Return the [X, Y] coordinate for the center point of the cell that contains the specified text.  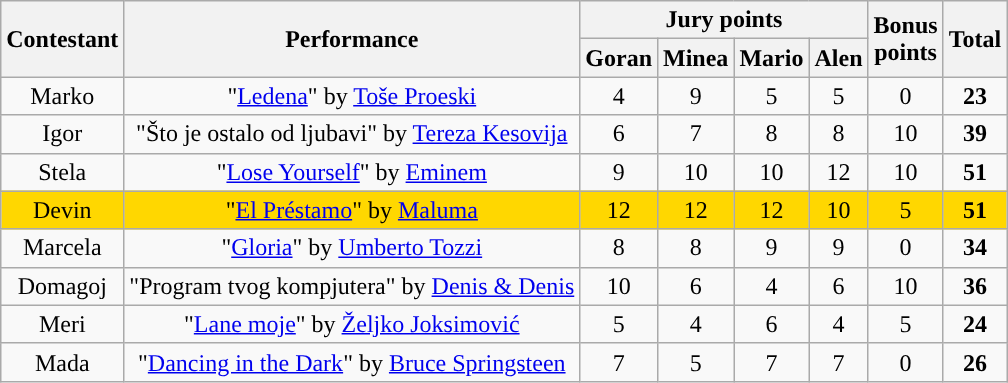
"Lane moje" by Željko Joksimović [352, 324]
Performance [352, 39]
Goran [619, 58]
"El Préstamo" by Maluma [352, 210]
39 [975, 134]
"Lose Yourself" by Eminem [352, 172]
Total [975, 39]
"Što je ostalo od ljubavi" by Tereza Kesovija [352, 134]
Stela [62, 172]
Minea [696, 58]
Mada [62, 362]
24 [975, 324]
"Program tvog kompjutera" by Denis & Denis [352, 286]
34 [975, 248]
"Dancing in the Dark" by Bruce Springsteen [352, 362]
Igor [62, 134]
Contestant [62, 39]
Domagoj [62, 286]
Marcela [62, 248]
Devin [62, 210]
Bonuspoints [906, 39]
Jury points [724, 20]
"Ledena" by Toše Proeski [352, 96]
26 [975, 362]
"Gloria" by Umberto Tozzi [352, 248]
23 [975, 96]
36 [975, 286]
Meri [62, 324]
Marko [62, 96]
Mario [772, 58]
Alen [838, 58]
